For the text-containing cell, return its midpoint in (x, y) coordinate format. 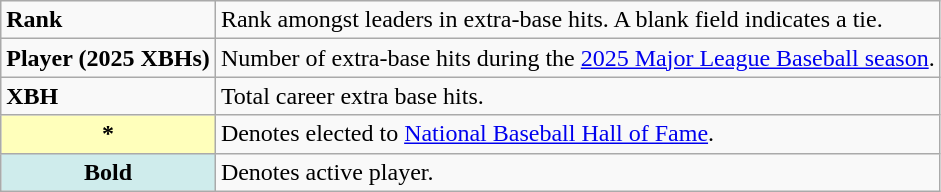
Player (2025 XBHs) (108, 58)
Number of extra-base hits during the 2025 Major League Baseball season. (578, 58)
Rank (108, 20)
Rank amongst leaders in extra-base hits. A blank field indicates a tie. (578, 20)
Denotes active player. (578, 172)
Bold (108, 172)
Denotes elected to National Baseball Hall of Fame. (578, 134)
XBH (108, 96)
Total career extra base hits. (578, 96)
* (108, 134)
